Find where the given text appears and provide that cell's center as [x, y] coordinate. 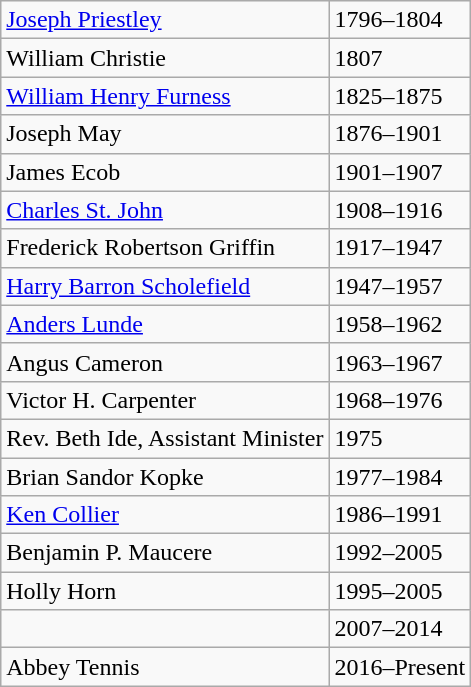
1947–1957 [400, 286]
Angus Cameron [165, 362]
Charles St. John [165, 210]
Joseph Priestley [165, 20]
William Henry Furness [165, 96]
Anders Lunde [165, 324]
1807 [400, 58]
Victor H. Carpenter [165, 400]
1968–1976 [400, 400]
Abbey Tennis [165, 667]
1992–2005 [400, 553]
1986–1991 [400, 515]
1995–2005 [400, 591]
2016–Present [400, 667]
1958–1962 [400, 324]
1977–1984 [400, 477]
1825–1875 [400, 96]
Benjamin P. Maucere [165, 553]
Ken Collier [165, 515]
1917–1947 [400, 248]
2007–2014 [400, 629]
1908–1916 [400, 210]
1963–1967 [400, 362]
Joseph May [165, 134]
1901–1907 [400, 172]
1876–1901 [400, 134]
James Ecob [165, 172]
Rev. Beth Ide, Assistant Minister [165, 438]
1796–1804 [400, 20]
Brian Sandor Kopke [165, 477]
Holly Horn [165, 591]
Harry Barron Scholefield [165, 286]
Frederick Robertson Griffin [165, 248]
William Christie [165, 58]
1975 [400, 438]
